Scan for the cell matching the given text and deliver its (x, y) coordinate at center. 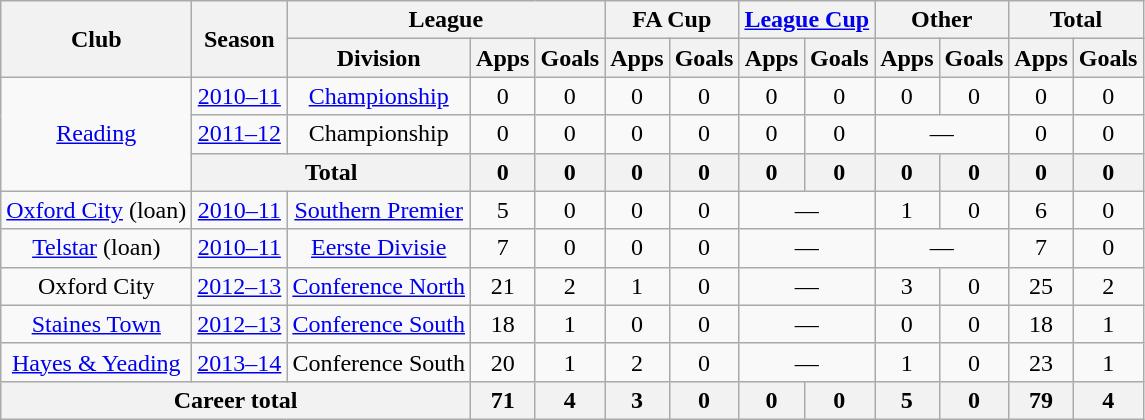
Oxford City (96, 286)
21 (503, 286)
Other (942, 20)
25 (1041, 286)
Hayes & Yeading (96, 362)
71 (503, 400)
FA Cup (672, 20)
Telstar (loan) (96, 248)
2011–12 (240, 134)
23 (1041, 362)
League (446, 20)
League Cup (807, 20)
Division (379, 58)
6 (1041, 210)
2013–14 (240, 362)
Oxford City (loan) (96, 210)
Reading (96, 134)
Staines Town (96, 324)
79 (1041, 400)
20 (503, 362)
Conference North (379, 286)
Career total (236, 400)
Southern Premier (379, 210)
Season (240, 39)
Eerste Divisie (379, 248)
Club (96, 39)
